Output the [x, y] coordinate of the center of the cell containing the given text.  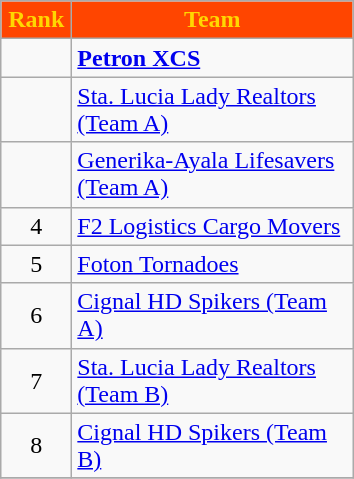
5 [36, 264]
Sta. Lucia Lady Realtors (Team A) [212, 110]
Rank [36, 20]
7 [36, 380]
F2 Logistics Cargo Movers [212, 226]
Generika-Ayala Lifesavers (Team A) [212, 174]
Foton Tornadoes [212, 264]
Petron XCS [212, 58]
Cignal HD Spikers (Team A) [212, 316]
Team [212, 20]
Sta. Lucia Lady Realtors (Team B) [212, 380]
6 [36, 316]
Cignal HD Spikers (Team B) [212, 446]
8 [36, 446]
4 [36, 226]
